Determine the [x, y] coordinate at the center of the cell enclosing the given text.  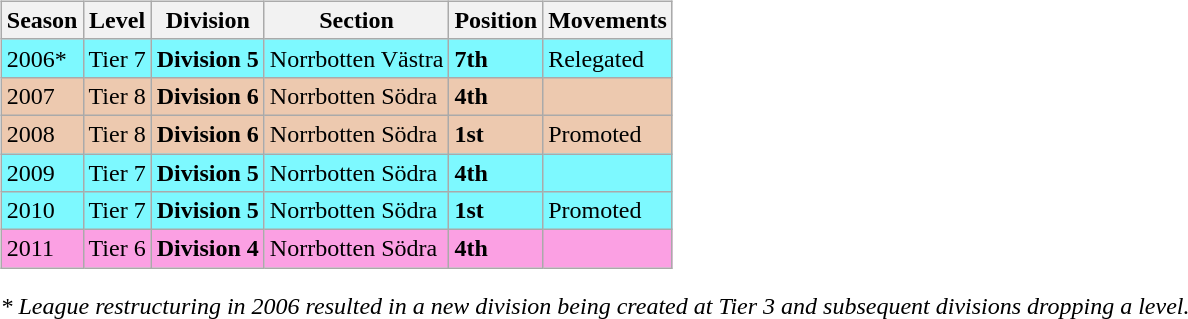
Relegated [608, 58]
Position [496, 20]
Tier 6 [117, 249]
2007 [42, 96]
Movements [608, 20]
2010 [42, 211]
2008 [42, 134]
Division 4 [208, 249]
7th [496, 58]
2006* [42, 58]
Season [42, 20]
Section [356, 20]
Level [117, 20]
Division [208, 20]
2011 [42, 249]
Norrbotten Västra [356, 58]
2009 [42, 173]
